Locate the cell with the specified text and output its [X, Y] center coordinate. 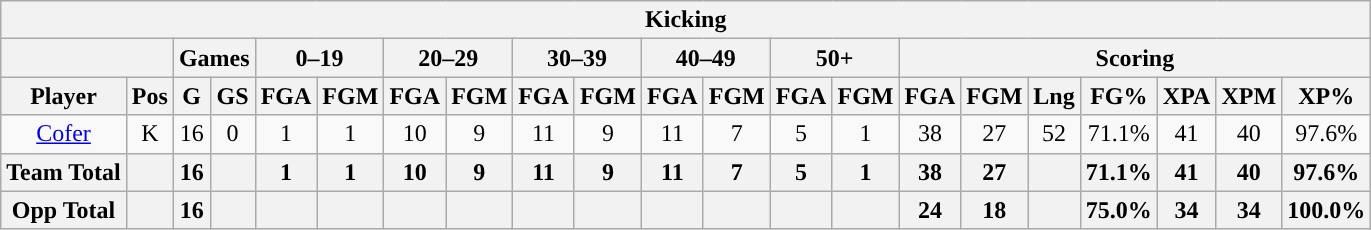
Opp Total [64, 210]
Kicking [686, 20]
XPM [1249, 96]
Pos [150, 96]
0–19 [320, 58]
XP% [1326, 96]
Cofer [64, 134]
G [192, 96]
K [150, 134]
FG% [1118, 96]
75.0% [1118, 210]
40–49 [706, 58]
Team Total [64, 172]
24 [930, 210]
Player [64, 96]
30–39 [578, 58]
Games [214, 58]
Lng [1054, 96]
GS [232, 96]
20–29 [448, 58]
18 [994, 210]
100.0% [1326, 210]
Scoring [1135, 58]
52 [1054, 134]
50+ [834, 58]
0 [232, 134]
XPA [1186, 96]
